Scan for the cell matching the given text and deliver its [x, y] coordinate at center. 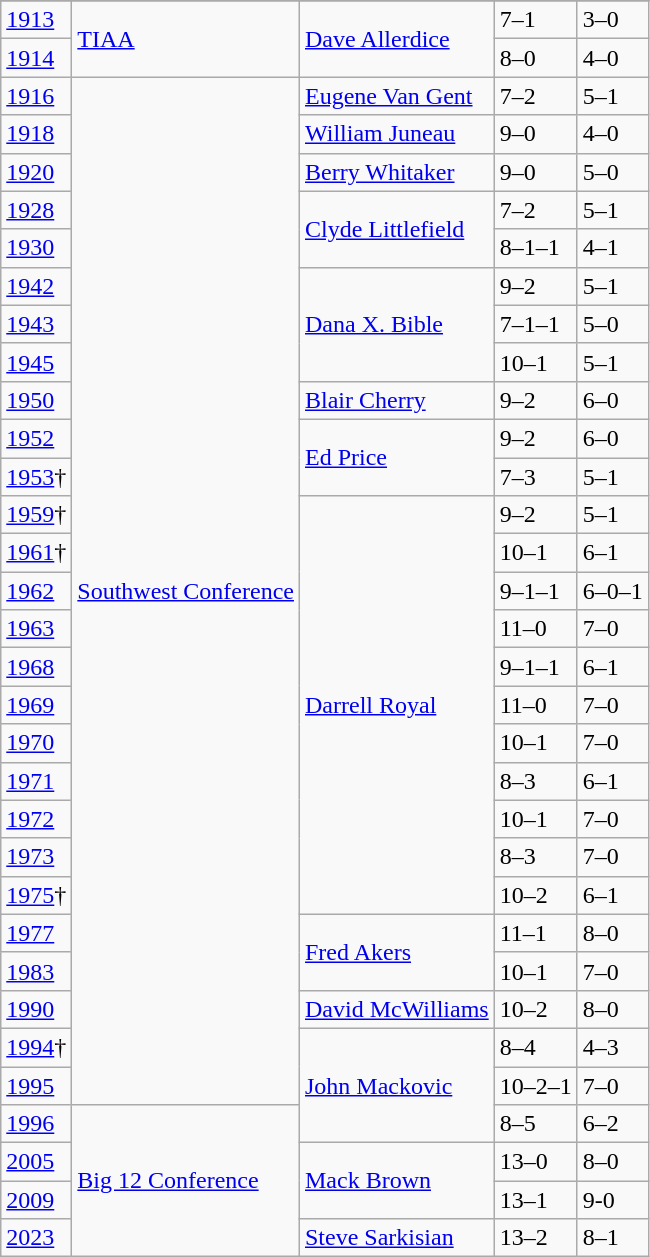
1920 [36, 172]
13–1 [536, 1200]
13–0 [536, 1162]
Southwest Conference [186, 591]
Dana X. Bible [396, 324]
Mack Brown [396, 1181]
1953† [36, 477]
Dave Allerdice [396, 39]
John Mackovic [396, 1085]
2005 [36, 1162]
1968 [36, 667]
1942 [36, 286]
David McWilliams [396, 1009]
1959† [36, 515]
1995 [36, 1085]
7–3 [536, 477]
1975† [36, 895]
1928 [36, 210]
1983 [36, 971]
7–1 [536, 20]
7–1–1 [536, 324]
1971 [36, 781]
2023 [36, 1238]
1962 [36, 591]
1990 [36, 1009]
1950 [36, 400]
11–1 [536, 933]
1972 [36, 819]
1914 [36, 58]
Eugene Van Gent [396, 96]
Fred Akers [396, 952]
1970 [36, 743]
Clyde Littlefield [396, 229]
1969 [36, 705]
1918 [36, 134]
Darrell Royal [396, 706]
Steve Sarkisian [396, 1238]
1930 [36, 248]
1961† [36, 553]
13–2 [536, 1238]
TIAA [186, 39]
10–2–1 [536, 1085]
8–1 [612, 1238]
2009 [36, 1200]
8–5 [536, 1124]
3–0 [612, 20]
1913 [36, 20]
1996 [36, 1124]
4–3 [612, 1047]
1945 [36, 362]
6–0–1 [612, 591]
Ed Price [396, 457]
1963 [36, 629]
8–1–1 [536, 248]
6–2 [612, 1124]
1943 [36, 324]
Big 12 Conference [186, 1181]
4–1 [612, 248]
8–4 [536, 1047]
1952 [36, 438]
1977 [36, 933]
1994† [36, 1047]
9-0 [612, 1200]
William Juneau [396, 134]
Berry Whitaker [396, 172]
1973 [36, 857]
Blair Cherry [396, 400]
1916 [36, 96]
